Extract the [X, Y] coordinate from the center of the cell holding the provided text.  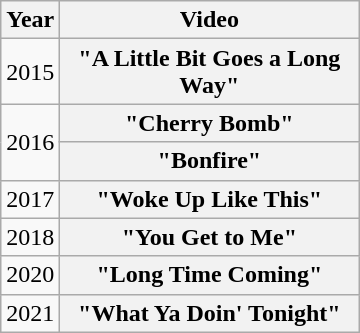
2021 [30, 313]
"What Ya Doin' Tonight" [210, 313]
"Bonfire" [210, 161]
"A Little Bit Goes a Long Way" [210, 72]
"Woke Up Like This" [210, 199]
"Cherry Bomb" [210, 123]
Year [30, 20]
"You Get to Me" [210, 237]
2015 [30, 72]
Video [210, 20]
2016 [30, 142]
2020 [30, 275]
"Long Time Coming" [210, 275]
2018 [30, 237]
2017 [30, 199]
